Provide the (x, y) coordinate of the cell's center where the given text is located.  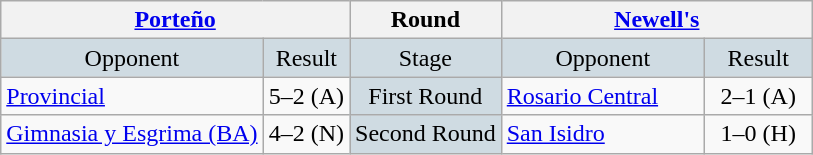
5–2 (A) (306, 96)
2–1 (A) (758, 96)
Second Round (426, 134)
4–2 (N) (306, 134)
1–0 (H) (758, 134)
Provincial (132, 96)
San Isidro (602, 134)
Stage (426, 58)
First Round (426, 96)
Porteño (176, 20)
Rosario Central (602, 96)
Round (426, 20)
Newell's (656, 20)
Gimnasia y Esgrima (BA) (132, 134)
